Pinpoint the cell where the given text exists, returning its (X, Y) midpoint coordinate. 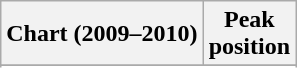
Peakposition (249, 34)
Chart (2009–2010) (102, 34)
